Capture the cell that displays the provided text and extract its (X, Y) central coordinate. 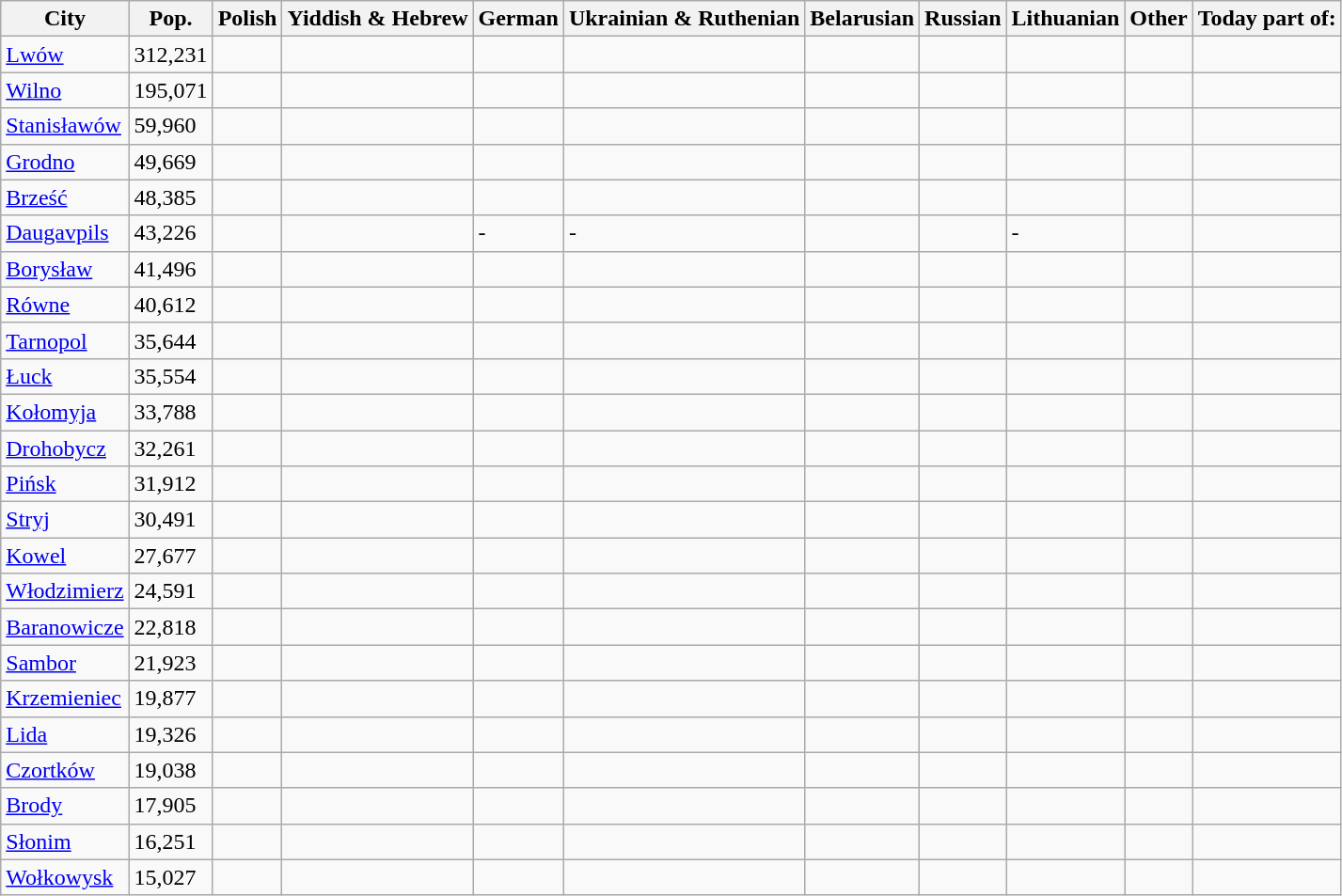
Polish (247, 19)
Wilno (65, 90)
Lida (65, 734)
22,818 (171, 627)
33,788 (171, 412)
Kowel (65, 556)
Brody (65, 806)
312,231 (171, 55)
Słonim (65, 841)
Stryj (65, 520)
Russian (963, 19)
35,644 (171, 340)
Baranowicze (65, 627)
21,923 (171, 663)
Drohobycz (65, 448)
Równe (65, 305)
27,677 (171, 556)
19,326 (171, 734)
Brześć (65, 197)
City (65, 19)
48,385 (171, 197)
Pop. (171, 19)
40,612 (171, 305)
Pińsk (65, 484)
49,669 (171, 162)
Today part of: (1267, 19)
Yiddish & Hebrew (378, 19)
Sambor (65, 663)
Ukrainian & Ruthenian (684, 19)
15,027 (171, 877)
Lithuanian (1066, 19)
24,591 (171, 591)
195,071 (171, 90)
19,038 (171, 770)
30,491 (171, 520)
Belarusian (862, 19)
Kołomyja (65, 412)
Tarnopol (65, 340)
19,877 (171, 699)
Łuck (65, 376)
Lwów (65, 55)
16,251 (171, 841)
Borysław (65, 269)
Wołkowysk (65, 877)
Daugavpils (65, 233)
Krzemieniec (65, 699)
35,554 (171, 376)
Czortków (65, 770)
41,496 (171, 269)
Stanisławów (65, 126)
Other (1159, 19)
32,261 (171, 448)
Włodzimierz (65, 591)
Grodno (65, 162)
31,912 (171, 484)
43,226 (171, 233)
17,905 (171, 806)
59,960 (171, 126)
German (518, 19)
